Return the [X, Y] coordinate for the center point of the cell that contains the specified text.  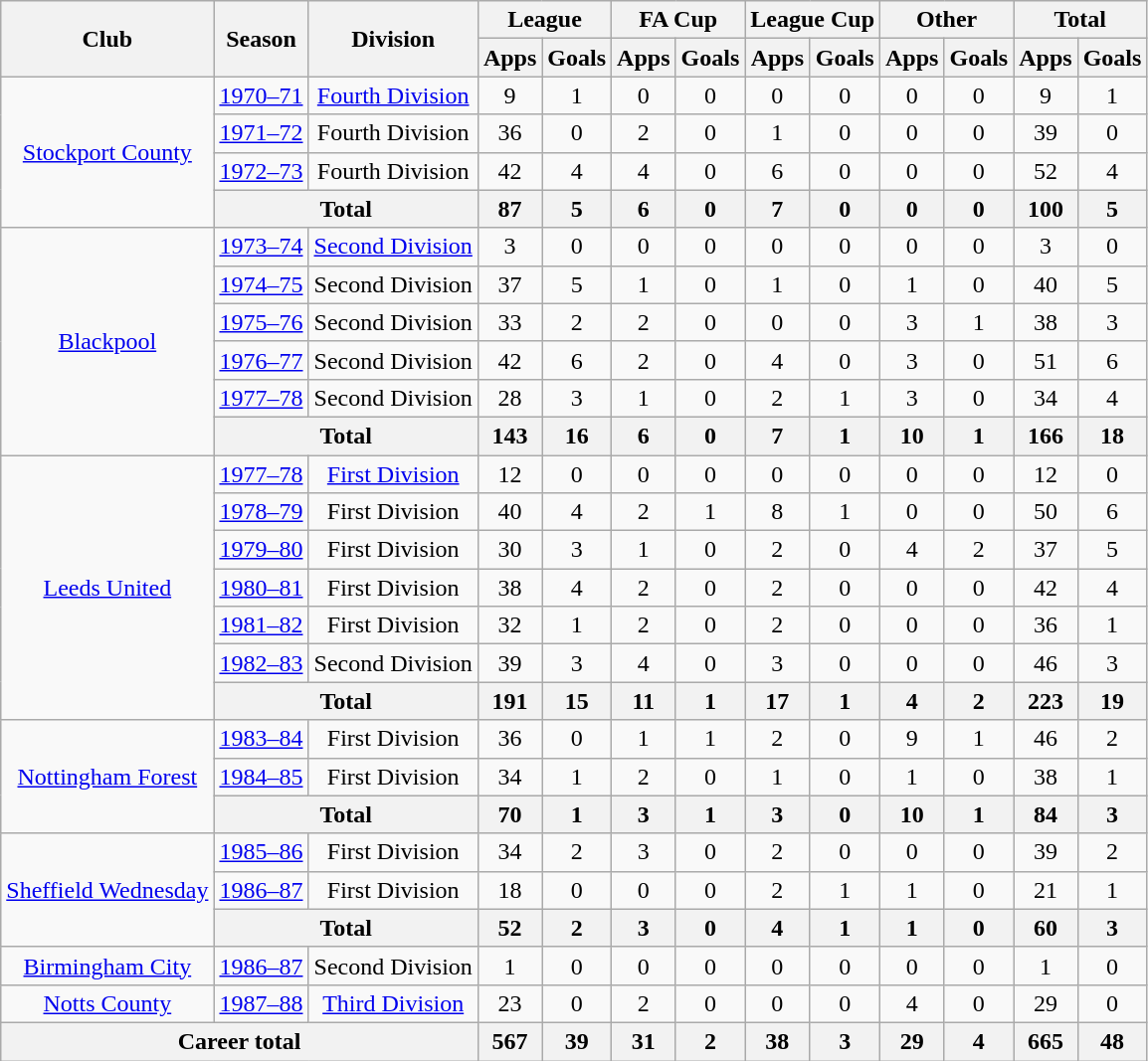
17 [778, 701]
50 [1046, 512]
23 [509, 1003]
FA Cup [678, 20]
70 [509, 814]
Season [261, 39]
8 [778, 512]
1982–83 [261, 663]
11 [644, 701]
Division [393, 39]
1973–74 [261, 247]
1979–80 [261, 550]
1976–77 [261, 360]
1978–79 [261, 512]
Career total [240, 1041]
166 [1046, 436]
1975–76 [261, 322]
League Cup [813, 20]
1983–84 [261, 739]
1985–86 [261, 852]
33 [509, 322]
15 [577, 701]
19 [1112, 701]
Third Division [393, 1003]
1980–81 [261, 588]
1981–82 [261, 625]
1971–72 [261, 133]
30 [509, 550]
21 [1046, 890]
32 [509, 625]
Nottingham Forest [107, 777]
51 [1046, 360]
1987–88 [261, 1003]
48 [1112, 1041]
16 [577, 436]
191 [509, 701]
567 [509, 1041]
Other [947, 20]
Club [107, 39]
84 [1046, 814]
60 [1046, 928]
Stockport County [107, 152]
223 [1046, 701]
1972–73 [261, 171]
28 [509, 398]
87 [509, 209]
Notts County [107, 1003]
1970–71 [261, 95]
Birmingham City [107, 966]
665 [1046, 1041]
Blackpool [107, 341]
143 [509, 436]
Leeds United [107, 588]
League [544, 20]
100 [1046, 209]
1984–85 [261, 777]
Sheffield Wednesday [107, 890]
1974–75 [261, 284]
31 [644, 1041]
